Extract the [x, y] coordinate from the center of the cell holding the provided text.  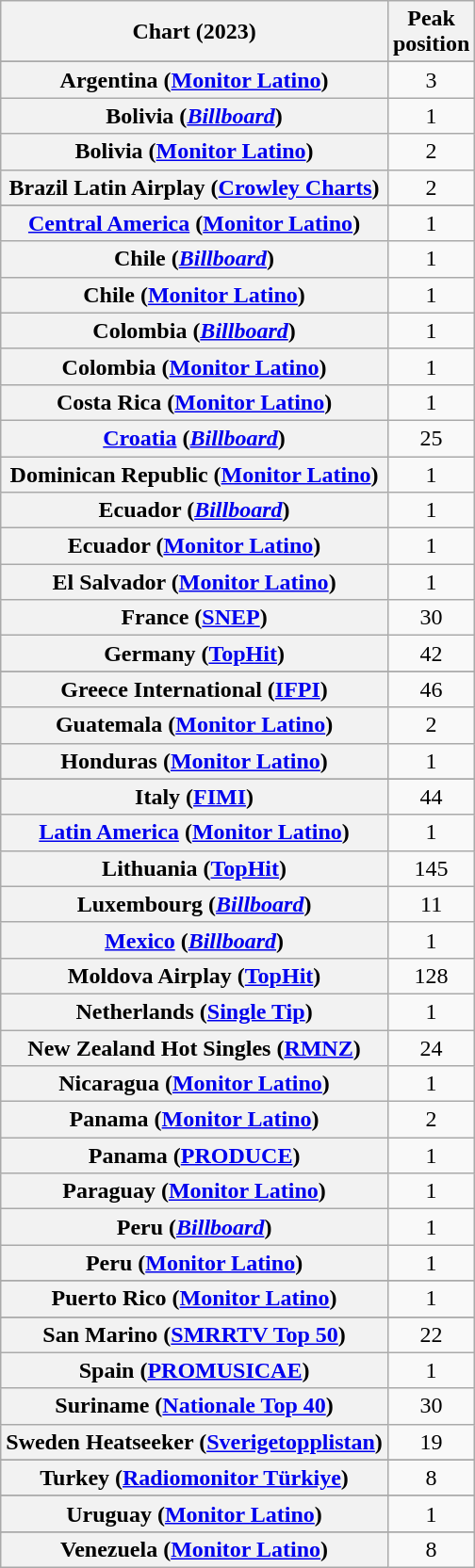
Central America (Monitor Latino) [194, 223]
Spain (PROMUSICAE) [194, 1370]
San Marino (SMRRTV Top 50) [194, 1334]
Colombia (Billboard) [194, 331]
Greece International (IFPI) [194, 689]
Peru (Billboard) [194, 1227]
145 [431, 868]
Dominican Republic (Monitor Latino) [194, 474]
New Zealand Hot Singles (RMNZ) [194, 1048]
France (SNEP) [194, 618]
Bolivia (Monitor Latino) [194, 152]
Chile (Monitor Latino) [194, 295]
Colombia (Monitor Latino) [194, 366]
46 [431, 689]
Moldova Airplay (TopHit) [194, 976]
Argentina (Monitor Latino) [194, 80]
Chart (2023) [194, 32]
22 [431, 1334]
19 [431, 1442]
Luxembourg (Billboard) [194, 904]
Turkey (Radiomonitor Türkiye) [194, 1478]
24 [431, 1048]
Ecuador (Billboard) [194, 510]
Germany (TopHit) [194, 654]
Croatia (Billboard) [194, 438]
Peru (Monitor Latino) [194, 1263]
Nicaragua (Monitor Latino) [194, 1084]
44 [431, 797]
Costa Rica (Monitor Latino) [194, 402]
Venezuela (Monitor Latino) [194, 1549]
Mexico (Billboard) [194, 940]
Sweden Heatseeker (Sverigetopplistan) [194, 1442]
Panama (Monitor Latino) [194, 1120]
Paraguay (Monitor Latino) [194, 1191]
42 [431, 654]
Guatemala (Monitor Latino) [194, 725]
Peakposition [431, 32]
Brazil Latin Airplay (Crowley Charts) [194, 187]
Uruguay (Monitor Latino) [194, 1513]
Lithuania (TopHit) [194, 868]
Suriname (Nationale Top 40) [194, 1406]
128 [431, 976]
Ecuador (Monitor Latino) [194, 546]
Bolivia (Billboard) [194, 116]
3 [431, 80]
Puerto Rico (Monitor Latino) [194, 1299]
11 [431, 904]
Latin America (Monitor Latino) [194, 832]
Chile (Billboard) [194, 259]
El Salvador (Monitor Latino) [194, 582]
Honduras (Monitor Latino) [194, 761]
Italy (FIMI) [194, 797]
25 [431, 438]
Netherlands (Single Tip) [194, 1011]
Panama (PRODUCE) [194, 1156]
